Detect which cell encompasses the target text, then output its [x, y] center coordinate. 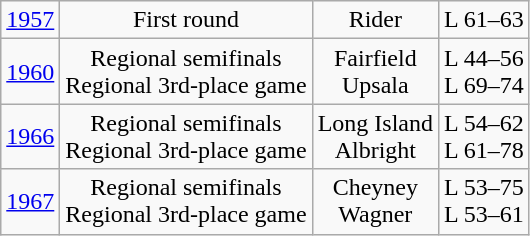
FairfieldUpsala [375, 72]
Long IslandAlbright [375, 136]
L 53–75L 53–61 [484, 202]
1957 [30, 20]
Rider [375, 20]
1960 [30, 72]
First round [186, 20]
1967 [30, 202]
L 44–56L 69–74 [484, 72]
L 54–62L 61–78 [484, 136]
CheyneyWagner [375, 202]
L 61–63 [484, 20]
1966 [30, 136]
